Detect which cell encompasses the target text, then output its [X, Y] center coordinate. 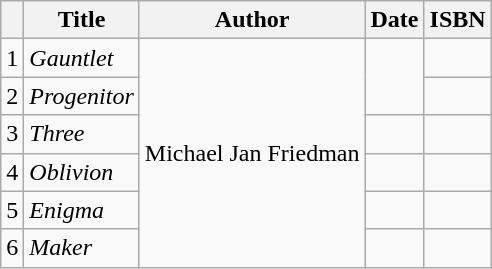
Three [82, 134]
Maker [82, 248]
Enigma [82, 210]
Michael Jan Friedman [252, 153]
Author [252, 20]
Progenitor [82, 96]
ISBN [458, 20]
2 [12, 96]
3 [12, 134]
Date [394, 20]
Gauntlet [82, 58]
6 [12, 248]
4 [12, 172]
Oblivion [82, 172]
5 [12, 210]
1 [12, 58]
Title [82, 20]
